Scan for the cell matching the given text and deliver its [X, Y] coordinate at center. 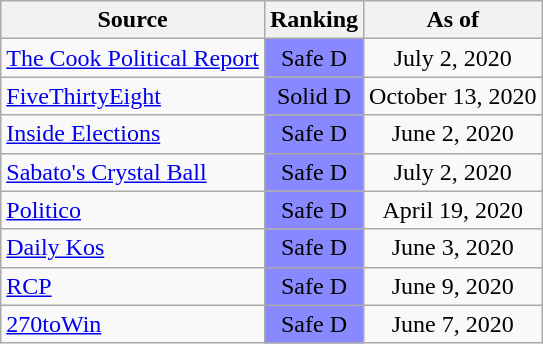
April 19, 2020 [453, 210]
RCP [133, 286]
June 7, 2020 [453, 324]
Sabato's Crystal Ball [133, 172]
Daily Kos [133, 248]
Politico [133, 210]
October 13, 2020 [453, 96]
FiveThirtyEight [133, 96]
Inside Elections [133, 134]
June 9, 2020 [453, 286]
270toWin [133, 324]
June 2, 2020 [453, 134]
Ranking [314, 20]
June 3, 2020 [453, 248]
The Cook Political Report [133, 58]
Solid D [314, 96]
As of [453, 20]
Source [133, 20]
